Extract the (X, Y) coordinate from the center of the cell holding the provided text.  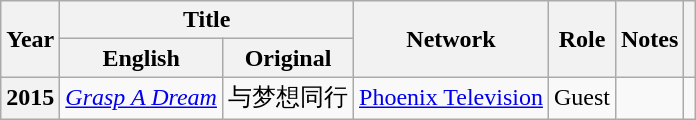
Grasp A Dream (142, 98)
与梦想同行 (288, 98)
Network (452, 39)
Role (582, 39)
Original (288, 58)
English (142, 58)
Guest (582, 98)
Phoenix Television (452, 98)
Year (30, 39)
Title (207, 20)
Notes (649, 39)
2015 (30, 98)
